Return [X, Y] of the center of cell containing provided text 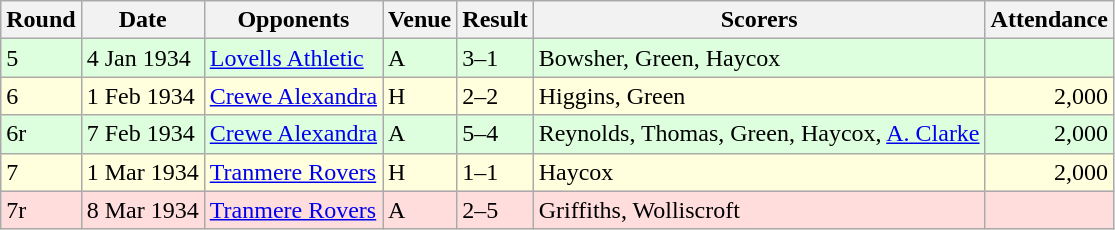
Venue [420, 20]
Scorers [759, 20]
Opponents [293, 20]
Result [495, 20]
7 [41, 172]
7 Feb 1934 [142, 134]
Date [142, 20]
8 Mar 1934 [142, 210]
6r [41, 134]
Haycox [759, 172]
Round [41, 20]
4 Jan 1934 [142, 58]
Reynolds, Thomas, Green, Haycox, A. Clarke [759, 134]
Bowsher, Green, Haycox [759, 58]
3–1 [495, 58]
5–4 [495, 134]
1 Mar 1934 [142, 172]
1–1 [495, 172]
Attendance [1049, 20]
1 Feb 1934 [142, 96]
Lovells Athletic [293, 58]
2–5 [495, 210]
6 [41, 96]
Griffiths, Wolliscroft [759, 210]
5 [41, 58]
7r [41, 210]
2–2 [495, 96]
Higgins, Green [759, 96]
